Determine the (x, y) coordinate at the center of the cell enclosing the given text.  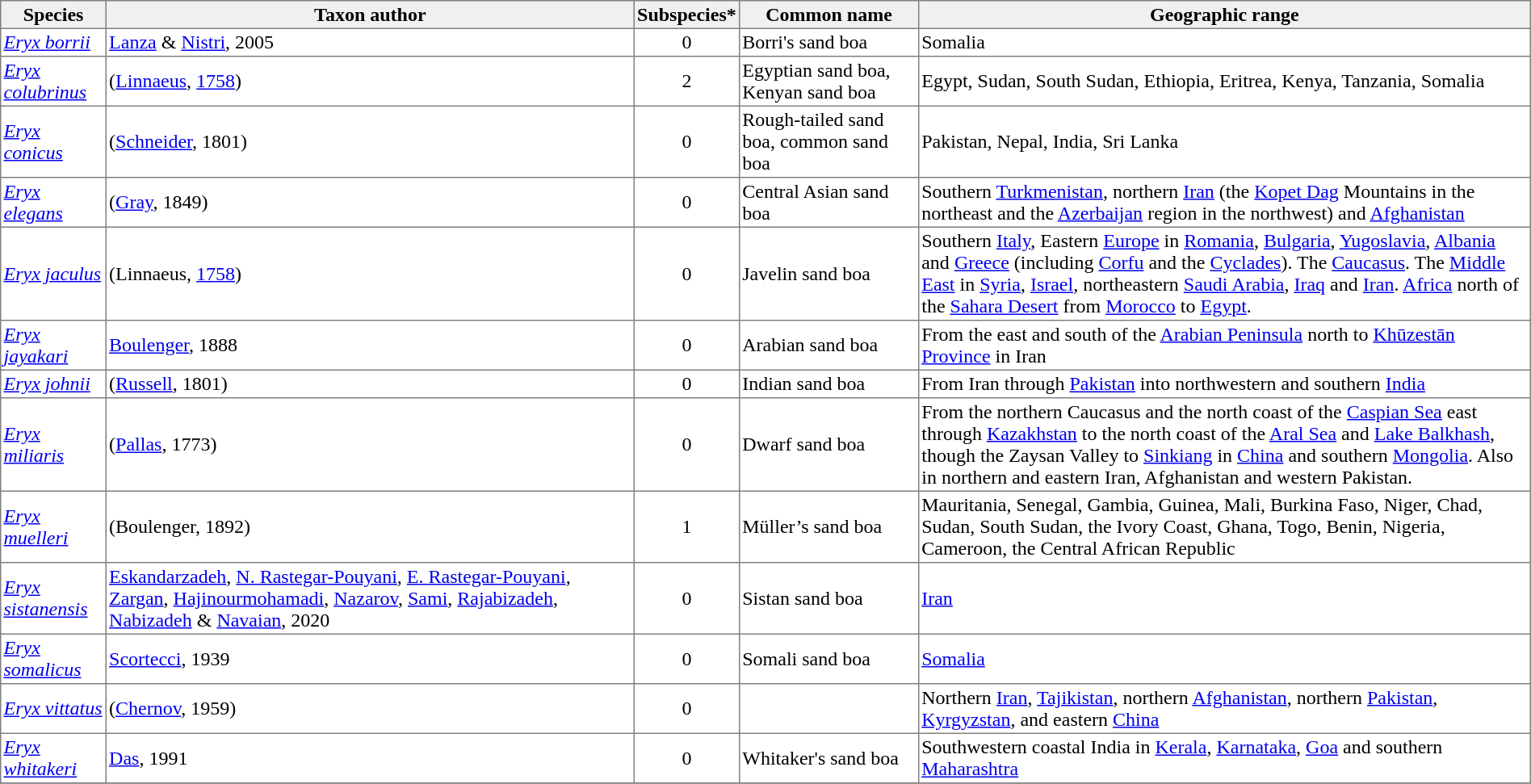
Lanza & Nistri, 2005 (370, 42)
Eryx borrii (53, 42)
Indian sand boa (829, 384)
Egypt, Sudan, South Sudan, Ethiopia, Eritrea, Kenya, Tanzania, Somalia (1224, 82)
Eskandarzadeh, N. Rastegar-Pouyani, E. Rastegar-Pouyani, Zargan, Hajinourmohamadi, Nazarov, Sami, Rajabizadeh, Nabizadeh & Navaian, 2020 (370, 598)
Pakistan, Nepal, India, Sri Lanka (1224, 141)
Eryx muelleri (53, 526)
Eryx jaculus (53, 274)
1 (686, 526)
Southwestern coastal India in Kerala, Karnataka, Goa and southern Maharashtra (1224, 758)
Sistan sand boa (829, 598)
(Pallas, 1773) (370, 445)
Taxon author (370, 15)
Iran (1224, 598)
Central Asian sand boa (829, 203)
Geographic range (1224, 15)
Eryx elegans (53, 203)
(Schneider, 1801) (370, 141)
Eryx conicus (53, 141)
Species (53, 15)
(Russell, 1801) (370, 384)
Borri's sand boa (829, 42)
Subspecies* (686, 15)
Eryx somalicus (53, 659)
Arabian sand boa (829, 346)
Eryx johnii (53, 384)
(Chernov, 1959) (370, 709)
Dwarf sand boa (829, 445)
(Boulenger, 1892) (370, 526)
From the east and south of the Arabian Peninsula north to Khūzestān Province in Iran (1224, 346)
Egyptian sand boa, Kenyan sand boa (829, 82)
Eryx whitakeri (53, 758)
Javelin sand boa (829, 274)
2 (686, 82)
Rough-tailed sand boa, common sand boa (829, 141)
Scortecci, 1939 (370, 659)
Northern Iran, Tajikistan, northern Afghanistan, northern Pakistan, Kyrgyzstan, and eastern China (1224, 709)
Common name (829, 15)
(Gray, 1849) (370, 203)
Southern Turkmenistan, northern Iran (the Kopet Dag Mountains in the northeast and the Azerbaijan region in the northwest) and Afghanistan (1224, 203)
Eryx vittatus (53, 709)
Eryx colubrinus (53, 82)
Müller’s sand boa (829, 526)
From Iran through Pakistan into northwestern and southern India (1224, 384)
Boulenger, 1888 (370, 346)
Eryx miliaris (53, 445)
Eryx jayakari (53, 346)
Whitaker's sand boa (829, 758)
Somali sand boa (829, 659)
Eryx sistanensis (53, 598)
Das, 1991 (370, 758)
